Search for the cell housing the specified text and yield its [x, y] center coordinate. 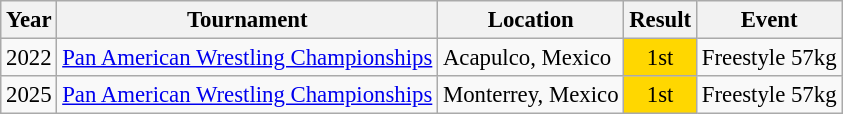
Event [768, 20]
2022 [29, 58]
Result [660, 20]
Monterrey, Mexico [531, 95]
Acapulco, Mexico [531, 58]
2025 [29, 95]
Year [29, 20]
Tournament [248, 20]
Location [531, 20]
